From the cell containing the given text, extract its center point as [x, y] coordinate. 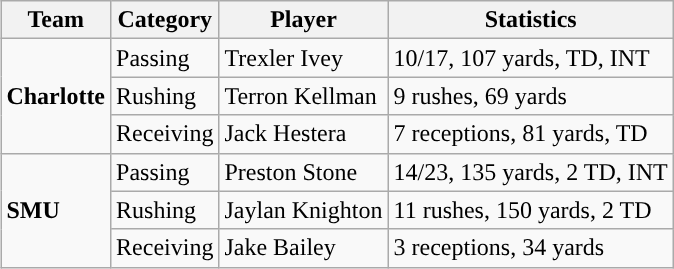
9 rushes, 69 yards [530, 96]
14/23, 135 yards, 2 TD, INT [530, 172]
7 receptions, 81 yards, TD [530, 134]
Jake Bailey [304, 248]
Player [304, 20]
Terron Kellman [304, 96]
11 rushes, 150 yards, 2 TD [530, 210]
Preston Stone [304, 172]
10/17, 107 yards, TD, INT [530, 58]
Category [165, 20]
Statistics [530, 20]
3 receptions, 34 yards [530, 248]
SMU [56, 210]
Team [56, 20]
Jack Hestera [304, 134]
Jaylan Knighton [304, 210]
Charlotte [56, 96]
Trexler Ivey [304, 58]
